Scan for the cell matching the given text and deliver its [x, y] coordinate at center. 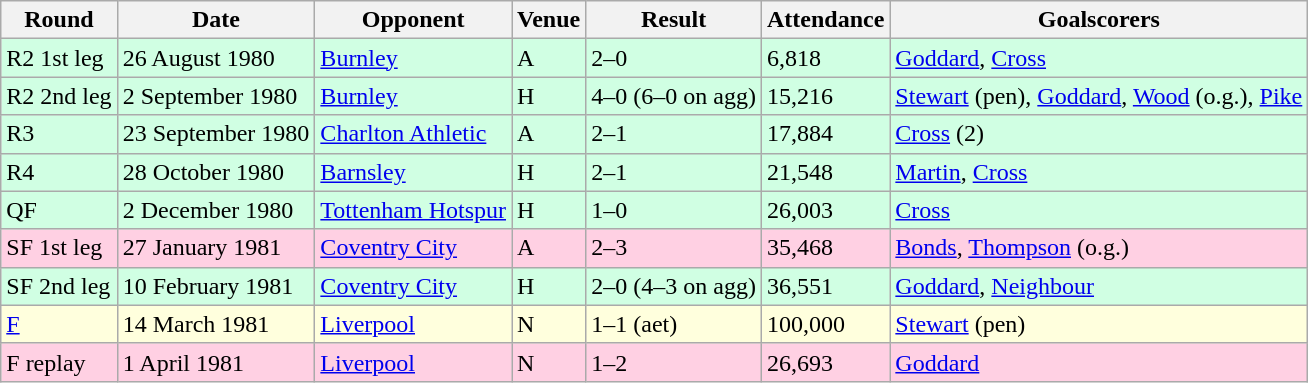
100,000 [825, 324]
27 January 1981 [216, 248]
Tottenham Hotspur [414, 210]
Stewart (pen), Goddard, Wood (o.g.), Pike [1099, 96]
1–2 [674, 362]
Barnsley [414, 172]
26 August 1980 [216, 58]
26,693 [825, 362]
Date [216, 20]
SF 2nd leg [59, 286]
4–0 (6–0 on agg) [674, 96]
R2 1st leg [59, 58]
14 March 1981 [216, 324]
2–3 [674, 248]
28 October 1980 [216, 172]
1–1 (aet) [674, 324]
6,818 [825, 58]
2–0 [674, 58]
26,003 [825, 210]
QF [59, 210]
Venue [549, 20]
Opponent [414, 20]
21,548 [825, 172]
35,468 [825, 248]
R2 2nd leg [59, 96]
1–0 [674, 210]
Attendance [825, 20]
Cross (2) [1099, 134]
17,884 [825, 134]
36,551 [825, 286]
2 December 1980 [216, 210]
SF 1st leg [59, 248]
Stewart (pen) [1099, 324]
Charlton Athletic [414, 134]
Cross [1099, 210]
F replay [59, 362]
Result [674, 20]
F [59, 324]
Goddard, Neighbour [1099, 286]
R4 [59, 172]
2 September 1980 [216, 96]
Bonds, Thompson (o.g.) [1099, 248]
Round [59, 20]
R3 [59, 134]
Goddard, Cross [1099, 58]
15,216 [825, 96]
Goddard [1099, 362]
Martin, Cross [1099, 172]
23 September 1980 [216, 134]
2–0 (4–3 on agg) [674, 286]
Goalscorers [1099, 20]
10 February 1981 [216, 286]
1 April 1981 [216, 362]
